Return the (x, y) coordinate for the center point of the cell that contains the specified text.  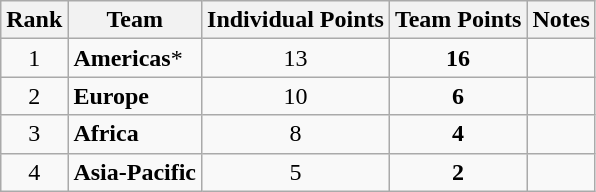
Americas* (135, 58)
Individual Points (296, 20)
Africa (135, 134)
16 (458, 58)
8 (296, 134)
5 (296, 172)
Team (135, 20)
Asia-Pacific (135, 172)
1 (34, 58)
Team Points (458, 20)
Rank (34, 20)
10 (296, 96)
3 (34, 134)
Notes (561, 20)
6 (458, 96)
13 (296, 58)
Europe (135, 96)
